Find where the given text appears and provide that cell's center as [X, Y] coordinate. 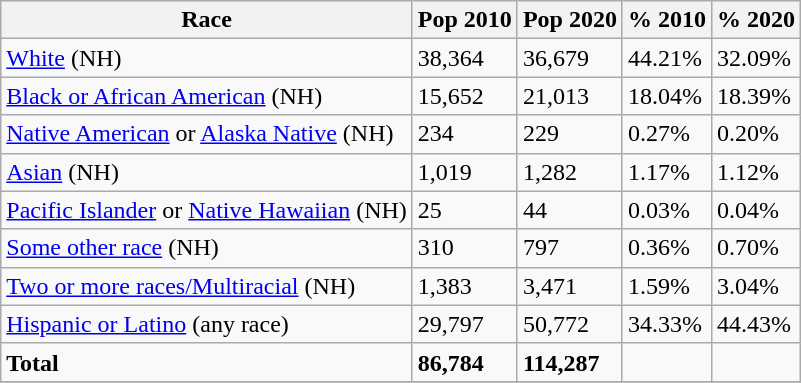
32.09% [756, 58]
114,287 [570, 362]
% 2020 [756, 20]
Hispanic or Latino (any race) [207, 324]
44 [570, 210]
Pop 2010 [464, 20]
0.70% [756, 248]
White (NH) [207, 58]
0.20% [756, 134]
29,797 [464, 324]
3.04% [756, 286]
18.39% [756, 96]
0.27% [666, 134]
Black or African American (NH) [207, 96]
Total [207, 362]
0.04% [756, 210]
310 [464, 248]
1.17% [666, 172]
36,679 [570, 58]
% 2010 [666, 20]
25 [464, 210]
1,383 [464, 286]
Native American or Alaska Native (NH) [207, 134]
Asian (NH) [207, 172]
1,019 [464, 172]
38,364 [464, 58]
1.59% [666, 286]
18.04% [666, 96]
797 [570, 248]
86,784 [464, 362]
234 [464, 134]
Pacific Islander or Native Hawaiian (NH) [207, 210]
0.36% [666, 248]
Race [207, 20]
1.12% [756, 172]
Pop 2020 [570, 20]
50,772 [570, 324]
229 [570, 134]
44.21% [666, 58]
3,471 [570, 286]
Some other race (NH) [207, 248]
Two or more races/Multiracial (NH) [207, 286]
0.03% [666, 210]
1,282 [570, 172]
44.43% [756, 324]
21,013 [570, 96]
15,652 [464, 96]
34.33% [666, 324]
